Search for the cell housing the specified text and yield its [X, Y] center coordinate. 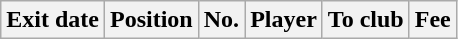
No. [221, 20]
Exit date [53, 20]
Fee [432, 20]
To club [366, 20]
Player [284, 20]
Position [151, 20]
